Capture the cell that displays the provided text and extract its [X, Y] central coordinate. 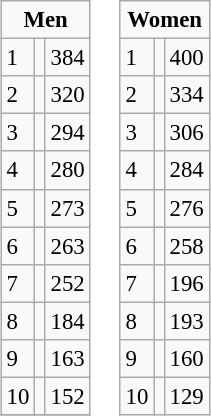
129 [186, 396]
334 [186, 95]
306 [186, 133]
193 [186, 321]
152 [68, 396]
196 [186, 283]
263 [68, 246]
Women [164, 20]
252 [68, 283]
276 [186, 208]
160 [186, 358]
163 [68, 358]
280 [68, 170]
273 [68, 208]
258 [186, 246]
284 [186, 170]
400 [186, 58]
384 [68, 58]
184 [68, 321]
294 [68, 133]
Men [46, 20]
320 [68, 95]
